Pinpoint the cell where the given text exists, returning its [x, y] midpoint coordinate. 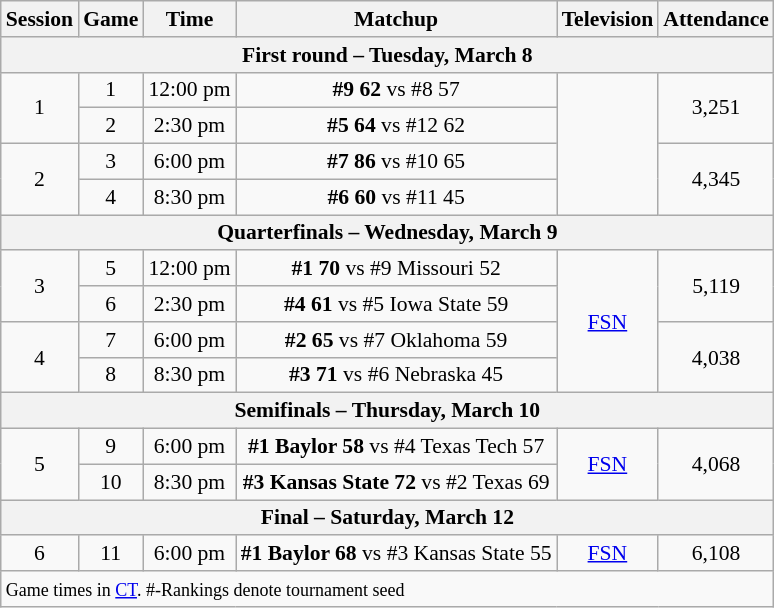
8 [110, 375]
4,345 [716, 180]
10 [110, 482]
5,119 [716, 286]
Semifinals – Thursday, March 10 [388, 411]
3,251 [716, 108]
#4 61 vs #5 Iowa State 59 [396, 304]
#2 65 vs #7 Oklahoma 59 [396, 340]
Game times in CT. #-Rankings denote tournament seed [388, 589]
Attendance [716, 19]
Game [110, 19]
First round – Tuesday, March 8 [388, 55]
#1 70 vs #9 Missouri 52 [396, 269]
Time [189, 19]
Session [40, 19]
Matchup [396, 19]
#9 62 vs #8 57 [396, 90]
6,108 [716, 554]
7 [110, 340]
#6 60 vs #11 45 [396, 197]
4,038 [716, 358]
4,068 [716, 464]
#3 71 vs #6 Nebraska 45 [396, 375]
#1 Baylor 68 vs #3 Kansas State 55 [396, 554]
Quarterfinals – Wednesday, March 9 [388, 233]
#3 Kansas State 72 vs #2 Texas 69 [396, 482]
11 [110, 554]
9 [110, 447]
Final – Saturday, March 12 [388, 518]
#5 64 vs #12 62 [396, 126]
#1 Baylor 58 vs #4 Texas Tech 57 [396, 447]
Television [608, 19]
#7 86 vs #10 65 [396, 162]
